Return the [x, y] coordinate for the center point of the cell that contains the specified text.  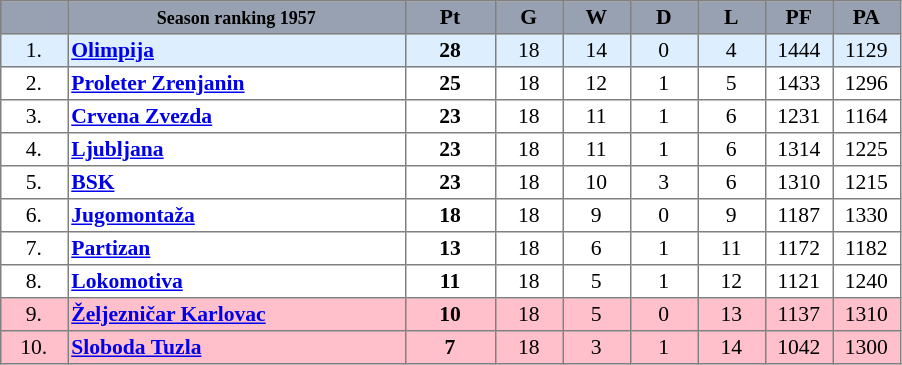
1231 [799, 116]
3. [34, 116]
1215 [866, 182]
D [664, 18]
Olimpija [237, 50]
Lokomotiva [237, 282]
2. [34, 84]
1129 [866, 50]
9. [34, 314]
10. [34, 348]
Jugomontaža [237, 216]
1444 [799, 50]
1300 [866, 348]
6. [34, 216]
28 [450, 50]
5. [34, 182]
PA [866, 18]
G [529, 18]
1137 [799, 314]
1330 [866, 216]
Crvena Zvezda [237, 116]
Proleter Zrenjanin [237, 84]
W [596, 18]
Željezničar Karlovac [237, 314]
Sloboda Tuzla [237, 348]
7 [450, 348]
1225 [866, 150]
1296 [866, 84]
7. [34, 248]
1187 [799, 216]
Season ranking 1957 [237, 18]
Pt [450, 18]
1182 [866, 248]
Ljubljana [237, 150]
1433 [799, 84]
4 [732, 50]
PF [799, 18]
25 [450, 84]
8. [34, 282]
1240 [866, 282]
BSK [237, 182]
Partizan [237, 248]
L [732, 18]
1314 [799, 150]
1164 [866, 116]
1. [34, 50]
4. [34, 150]
1121 [799, 282]
1042 [799, 348]
1172 [799, 248]
